Return [x, y] of the center of cell containing provided text 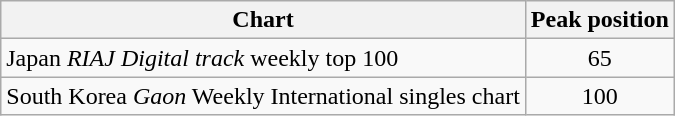
100 [600, 96]
Japan RIAJ Digital track weekly top 100 [264, 58]
Chart [264, 20]
South Korea Gaon Weekly International singles chart [264, 96]
65 [600, 58]
Peak position [600, 20]
